Determine the [X, Y] coordinate at the center of the cell enclosing the given text.  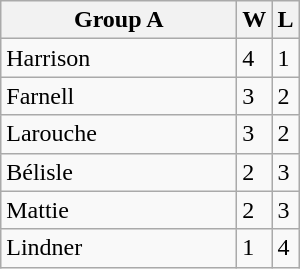
W [254, 20]
Farnell [119, 96]
Larouche [119, 134]
Group A [119, 20]
Harrison [119, 58]
Mattie [119, 210]
Bélisle [119, 172]
Lindner [119, 248]
L [286, 20]
